Locate the cell with the specified text and output its [x, y] center coordinate. 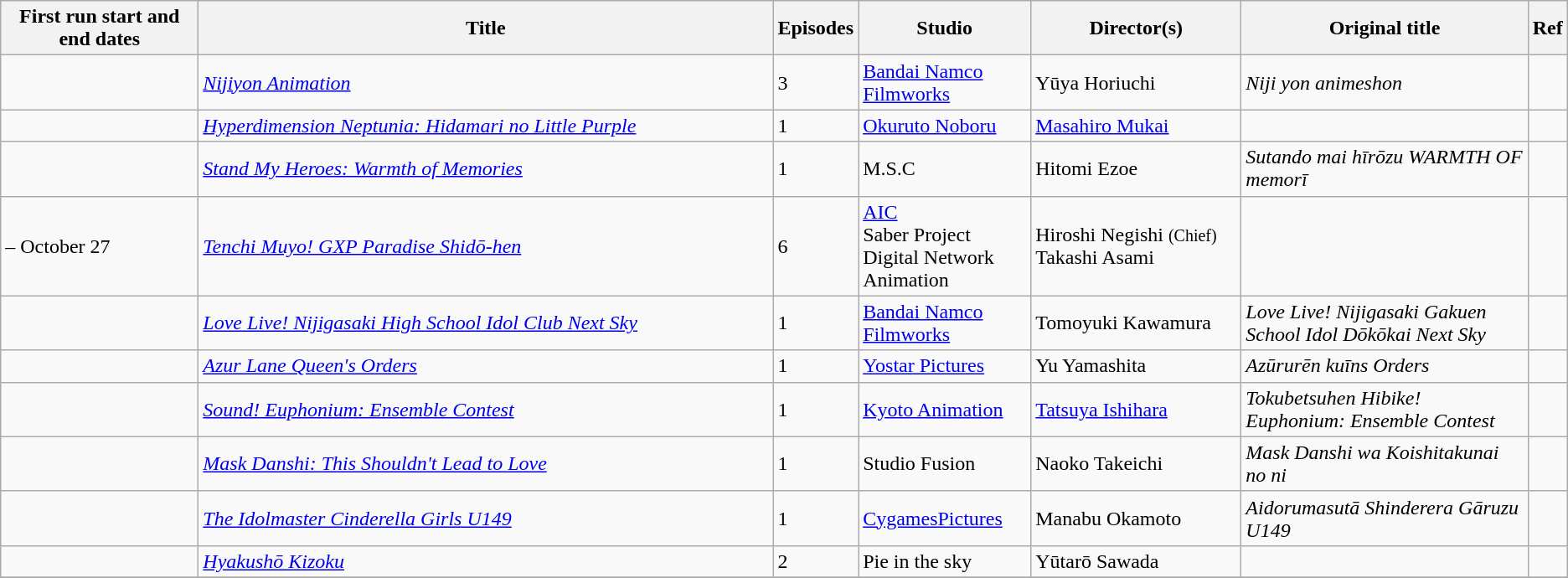
Naoko Takeichi [1136, 464]
Azūrurēn kuīns Orders [1385, 366]
Niji yon animeshon [1385, 82]
Yūtarō Sawada [1136, 561]
The Idolmaster Cinderella Girls U149 [486, 518]
Kyoto Animation [945, 409]
Tomoyuki Kawamura [1136, 323]
Mask Danshi: This Shouldn't Lead to Love [486, 464]
Title [486, 28]
M.S.C [945, 169]
Hyakushō Kizoku [486, 561]
6 [816, 246]
Yūya Horiuchi [1136, 82]
Tokubetsuhen Hibike! Euphonium: Ensemble Contest [1385, 409]
Manabu Okamoto [1136, 518]
Okuruto Noboru [945, 126]
Sutando mai hīrōzu WARMTH OF memorī [1385, 169]
AICSaber ProjectDigital Network Animation [945, 246]
2 [816, 561]
Tenchi Muyo! GXP Paradise Shidō-hen [486, 246]
Hiroshi Negishi (Chief)Takashi Asami [1136, 246]
Love Live! Nijigasaki High School Idol Club Next Sky [486, 323]
Azur Lane Queen's Orders [486, 366]
Yostar Pictures [945, 366]
Tatsuya Ishihara [1136, 409]
Original title [1385, 28]
Studio [945, 28]
Nijiyon Animation [486, 82]
Episodes [816, 28]
First run start and end dates [100, 28]
Director(s) [1136, 28]
Ref [1548, 28]
CygamesPictures [945, 518]
Pie in the sky [945, 561]
Yu Yamashita [1136, 366]
Hitomi Ezoe [1136, 169]
Sound! Euphonium: Ensemble Contest [486, 409]
Stand My Heroes: Warmth of Memories [486, 169]
Love Live! Nijigasaki Gakuen School Idol Dōkōkai Next Sky [1385, 323]
Mask Danshi wa Koishitakunai no ni [1385, 464]
Hyperdimension Neptunia: Hidamari no Little Purple [486, 126]
Masahiro Mukai [1136, 126]
– October 27 [100, 246]
Studio Fusion [945, 464]
Aidorumasutā Shinderera Gāruzu U149 [1385, 518]
3 [816, 82]
